Return the (X, Y) coordinate for the center point of the cell that contains the specified text.  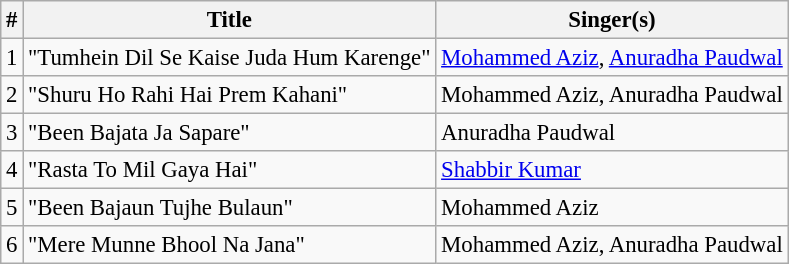
Title (230, 20)
"Shuru Ho Rahi Hai Prem Kahani" (230, 95)
"Rasta To Mil Gaya Hai" (230, 170)
Singer(s) (612, 20)
4 (12, 170)
# (12, 20)
"Tumhein Dil Se Kaise Juda Hum Karenge" (230, 58)
Anuradha Paudwal (612, 133)
6 (12, 245)
"Been Bajata Ja Sapare" (230, 133)
Mohammed Aziz (612, 208)
Shabbir Kumar (612, 170)
3 (12, 133)
5 (12, 208)
"Mere Munne Bhool Na Jana" (230, 245)
"Been Bajaun Tujhe Bulaun" (230, 208)
2 (12, 95)
1 (12, 58)
